Find where the given text appears and provide that cell's center as [x, y] coordinate. 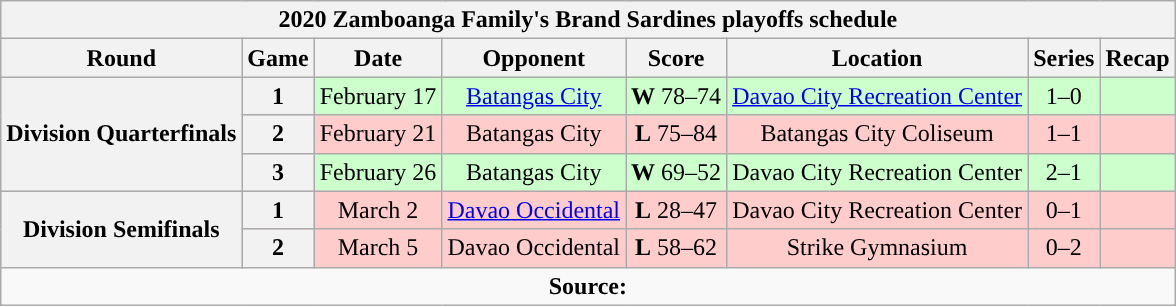
Strike Gymnasium [878, 248]
Score [676, 58]
W 78–74 [676, 96]
1–1 [1064, 134]
Batangas City Coliseum [878, 134]
Division Semifinals [122, 229]
L 58–62 [676, 248]
February 26 [378, 172]
February 17 [378, 96]
2020 Zamboanga Family's Brand Sardines playoffs schedule [588, 20]
W 69–52 [676, 172]
0–1 [1064, 210]
Division Quarterfinals [122, 134]
Round [122, 58]
Opponent [534, 58]
Game [278, 58]
L 75–84 [676, 134]
February 21 [378, 134]
Recap [1138, 58]
3 [278, 172]
Location [878, 58]
Series [1064, 58]
March 5 [378, 248]
Date [378, 58]
0–2 [1064, 248]
L 28–47 [676, 210]
March 2 [378, 210]
1–0 [1064, 96]
2–1 [1064, 172]
Source: [588, 286]
